For the text-containing cell, return its midpoint in [x, y] coordinate format. 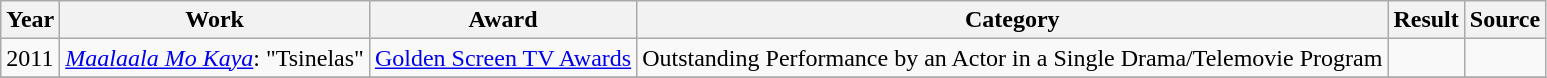
Source [1504, 20]
Work [215, 20]
Category [1012, 20]
Result [1426, 20]
Award [502, 20]
Outstanding Performance by an Actor in a Single Drama/Telemovie Program [1012, 58]
Golden Screen TV Awards [502, 58]
Year [30, 20]
2011 [30, 58]
Maalaala Mo Kaya: "Tsinelas" [215, 58]
